Output the (X, Y) coordinate of the center of the cell containing the given text.  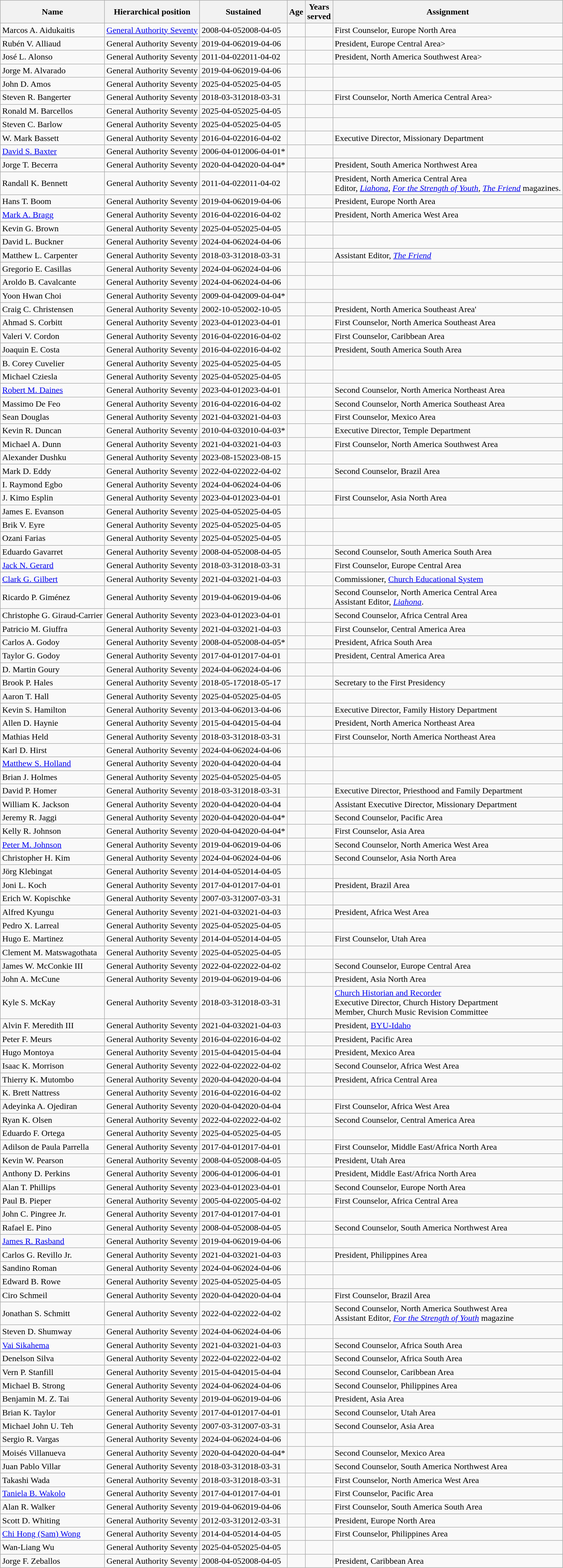
Carlos G. Revillo Jr. (52, 1255)
J. Kimo Esplin (52, 498)
First Counselor, North America Central Area> (448, 97)
Michael A. Dunn (52, 444)
James R. Rasband (52, 1241)
Second Counselor, Mexico Area (448, 1453)
Second Counselor, North America Southeast Area (448, 403)
Jorge M. Alvarado (52, 70)
First Counselor, Asia North Area (448, 498)
Second Counselor, Brazil Area (448, 471)
2006-04-012006-04-01* (243, 151)
First Counselor, North America West Area (448, 1480)
Yoon Hwan Choi (52, 296)
Second Counselor, Europe North Area (448, 1187)
President, South America Northwest Area (448, 165)
President, North America Southwest Area> (448, 57)
Alan T. Phillips (52, 1187)
Second Counselor, Philippines Area (448, 1386)
Wan-Liang Wu (52, 1547)
Church Historian and RecorderExecutive Director, Church History DepartmentMember, Church Music Revision Committee (448, 1002)
Commissioner, Church Educational System (448, 579)
Erich W. Kopischke (52, 899)
Second Counselor, South America South Area (448, 552)
President, Philippines Area (448, 1255)
Executive Director, Missionary Department (448, 138)
Karl D. Hirst (52, 750)
President, Asia Area (448, 1399)
Second Counselor, Utah Area (448, 1413)
First Counselor, Africa West Area (448, 1106)
Executive Director, Priesthood and Family Department (448, 791)
Second Counselor, Africa Central Area (448, 615)
Jörg Klebingat (52, 872)
Ryan K. Olsen (52, 1120)
2005-04-022005-04-02 (243, 1201)
Thierry K. Mutombo (52, 1079)
B. Corey Cuvelier (52, 363)
Kevin G. Brown (52, 228)
First Counselor, Caribbean Area (448, 336)
President, Mexico Area (448, 1052)
Carlos A. Godoy (52, 643)
Matthew L. Carpenter (52, 255)
Joaquin E. Costa (52, 350)
2009-04-042009-04-04* (243, 296)
David S. Baxter (52, 151)
First Counselor, Mexico Area (448, 417)
Ricardo P. Giménez (52, 597)
Second Counselor, Central America Area (448, 1120)
Aroldo B. Cavalcante (52, 282)
Moisés Villanueva (52, 1453)
2008-04-052008-04-05* (243, 643)
Alan R. Walker (52, 1507)
Jeremy R. Jaggi (52, 817)
Eduardo F. Ortega (52, 1133)
Second Counselor, North America West Area (448, 845)
Robert M. Daines (52, 390)
Mathias Held (52, 737)
Michael John U. Teh (52, 1426)
Yearsserved (319, 12)
Steven C. Barlow (52, 124)
President, BYU-Idaho (448, 1025)
2010-04-032010-04-03* (243, 431)
Assistant Executive Director, Missionary Department (448, 804)
Ciro Schmeil (52, 1295)
William K. Jackson (52, 804)
Second Counselor, Caribbean Area (448, 1372)
First Counselor, Brazil Area (448, 1295)
Allen D. Haynie (52, 723)
Mark A. Bragg (52, 215)
Chi Hong (Sam) Wong (52, 1534)
President, Asia North Area (448, 979)
Michael Cziesla (52, 377)
President, South America South Area (448, 350)
Eduardo Gavarret (52, 552)
I. Raymond Egbo (52, 485)
Peter M. Johnson (52, 845)
Brook P. Hales (52, 683)
First Counselor, Pacific Area (448, 1493)
Second Counselor, Pacific Area (448, 817)
President, North America West Area (448, 215)
Joni L. Koch (52, 885)
2013-04-062013-04-06 (243, 710)
Steven R. Bangerter (52, 97)
Adeyinka A. Ojediran (52, 1106)
First Counselor, North America Southeast Area (448, 323)
Alexander Dushku (52, 458)
President, Europe Central Area> (448, 44)
Vai Sikahema (52, 1345)
Scott D. Whiting (52, 1521)
Pedro X. Larreal (52, 925)
Ahmad S. Corbitt (52, 323)
Ronald M. Barcellos (52, 111)
Matthew S. Holland (52, 764)
2018-05-172018-05-17 (243, 683)
Juan Pablo Villar (52, 1466)
Massimo De Feo (52, 403)
James W. McConkie III (52, 966)
Sustained (243, 12)
Craig C. Christensen (52, 309)
Rubén V. Alliaud (52, 44)
Jorge F. Zeballos (52, 1561)
Brian K. Taylor (52, 1413)
Second Counselor, Africa West Area (448, 1066)
Name (52, 12)
José L. Alonso (52, 57)
2002-10-052002-10-05 (243, 309)
First Counselor, Asia Area (448, 831)
Brik V. Eyre (52, 525)
First Counselor, Europe North Area (448, 30)
Paul B. Pieper (52, 1201)
Taniela B. Wakolo (52, 1493)
Isaac K. Morrison (52, 1066)
Brian J. Holmes (52, 777)
First Counselor, Europe Central Area (448, 565)
Aaron T. Hall (52, 696)
Clark G. Gilbert (52, 579)
Jack N. Gerard (52, 565)
Secretary to the First Presidency (448, 683)
Sergio R. Vargas (52, 1439)
First Counselor, Middle East/Africa North Area (448, 1147)
David P. Homer (52, 791)
Taylor G. Godoy (52, 656)
President, Africa West Area (448, 912)
President, Pacific Area (448, 1039)
Hans T. Boom (52, 202)
W. Mark Bassett (52, 138)
Hugo Montoya (52, 1052)
Hugo E. Martinez (52, 939)
2012-03-312012-03-31 (243, 1521)
First Counselor, South America South Area (448, 1507)
D. Martin Goury (52, 669)
First Counselor, Utah Area (448, 939)
Kevin W. Pearson (52, 1160)
Peter F. Meurs (52, 1039)
Adilson de Paula Parrella (52, 1147)
President, Caribbean Area (448, 1561)
Second Counselor, Asia Area (448, 1426)
Age (296, 12)
James E. Evanson (52, 511)
Jorge T. Becerra (52, 165)
Kevin R. Duncan (52, 431)
President, North America Northeast Area (448, 723)
President, Utah Area (448, 1160)
John C. Pingree Jr. (52, 1214)
David L. Buckner (52, 242)
John D. Amos (52, 84)
Kelly R. Johnson (52, 831)
Hierarchical position (152, 12)
John A. McCune (52, 979)
Sean Douglas (52, 417)
Executive Director, Temple Department (448, 431)
Christopher H. Kim (52, 858)
Vern P. Stanfill (52, 1372)
First Counselor, North America Northeast Area (448, 737)
Kyle S. McKay (52, 1002)
Valeri V. Cordon (52, 336)
K. Brett Nattress (52, 1093)
First Counselor, Central America Area (448, 629)
President, Central America Area (448, 656)
Assignment (448, 12)
Jonathan S. Schmitt (52, 1313)
2006-04-012006-04-01 (243, 1174)
Kevin S. Hamilton (52, 710)
President, Africa Central Area (448, 1079)
Mark D. Eddy (52, 471)
Denelson Silva (52, 1359)
Second Counselor, Asia North Area (448, 858)
2023-08-152023-08-15 (243, 458)
President, North America Central AreaEditor, Liahona, For the Strength of Youth, The Friend magazines. (448, 183)
Alvin F. Meredith III (52, 1025)
Christophe G. Giraud-Carrier (52, 615)
Ozani Farias (52, 538)
Edward B. Rowe (52, 1281)
Alfred Kyungu (52, 912)
Clement M. Matswagothata (52, 952)
Executive Director, Family History Department (448, 710)
First Counselor, Africa Central Area (448, 1201)
Second Counselor, North America Central AreaAssistant Editor, Liahona. (448, 597)
Rafael E. Pino (52, 1228)
President, North America Southeast Area' (448, 309)
Second Counselor, North America Southwest AreaAssistant Editor, For the Strength of Youth magazine (448, 1313)
Steven D. Shumway (52, 1332)
Marcos A. Aidukaitis (52, 30)
Patricio M. Giuffra (52, 629)
First Counselor, Philippines Area (448, 1534)
President, Africa South Area (448, 643)
Gregorio E. Casillas (52, 269)
Assistant Editor, The Friend (448, 255)
President, Brazil Area (448, 885)
Michael B. Strong (52, 1386)
Benjamin M. Z. Tai (52, 1399)
President, Middle East/Africa North Area (448, 1174)
First Counselor, North America Southwest Area (448, 444)
Sandino Roman (52, 1268)
Anthony D. Perkins (52, 1174)
Second Counselor, North America Northeast Area (448, 390)
Second Counselor, Europe Central Area (448, 966)
Takashi Wada (52, 1480)
Randall K. Bennett (52, 183)
